Provide the (x, y) coordinate of the cell's center where the given text is located.  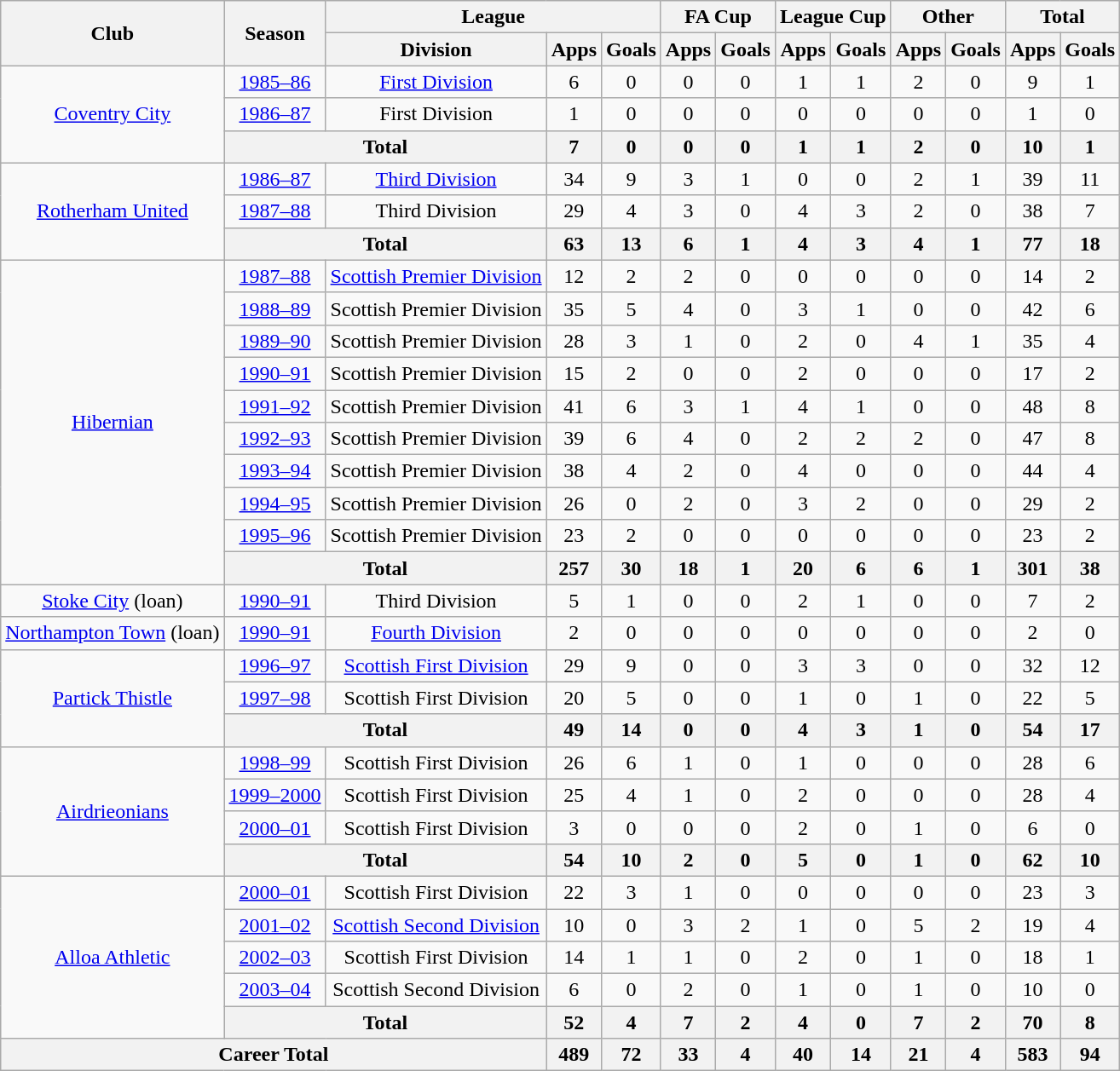
52 (574, 1022)
301 (1032, 568)
63 (574, 244)
Rotherham United (113, 211)
94 (1090, 1055)
Fourth Division (436, 633)
1997–98 (274, 698)
70 (1032, 1022)
Season (274, 33)
Club (113, 33)
Hibernian (113, 423)
42 (1032, 308)
Division (436, 49)
FA Cup (718, 17)
1992–93 (274, 439)
2001–02 (274, 924)
47 (1032, 439)
583 (1032, 1055)
44 (1032, 471)
13 (632, 244)
25 (574, 795)
40 (803, 1055)
32 (1032, 665)
Northampton Town (loan) (113, 633)
1998–99 (274, 763)
League (493, 17)
34 (574, 179)
33 (688, 1055)
11 (1090, 179)
1993–94 (274, 471)
Partick Thistle (113, 698)
30 (632, 568)
Airdrieonians (113, 811)
Alloa Athletic (113, 957)
19 (1032, 924)
Other (948, 17)
1985–86 (274, 82)
1995–96 (274, 536)
1989–90 (274, 341)
Stoke City (loan) (113, 601)
21 (918, 1055)
257 (574, 568)
41 (574, 406)
2003–04 (274, 990)
62 (1032, 860)
15 (574, 373)
77 (1032, 244)
1988–89 (274, 308)
1996–97 (274, 665)
48 (1032, 406)
League Cup (833, 17)
1999–2000 (274, 795)
Career Total (274, 1055)
1994–95 (274, 504)
1991–92 (274, 406)
2002–03 (274, 958)
Coventry City (113, 114)
49 (574, 730)
72 (632, 1055)
489 (574, 1055)
